Capture the cell that displays the provided text and extract its (x, y) central coordinate. 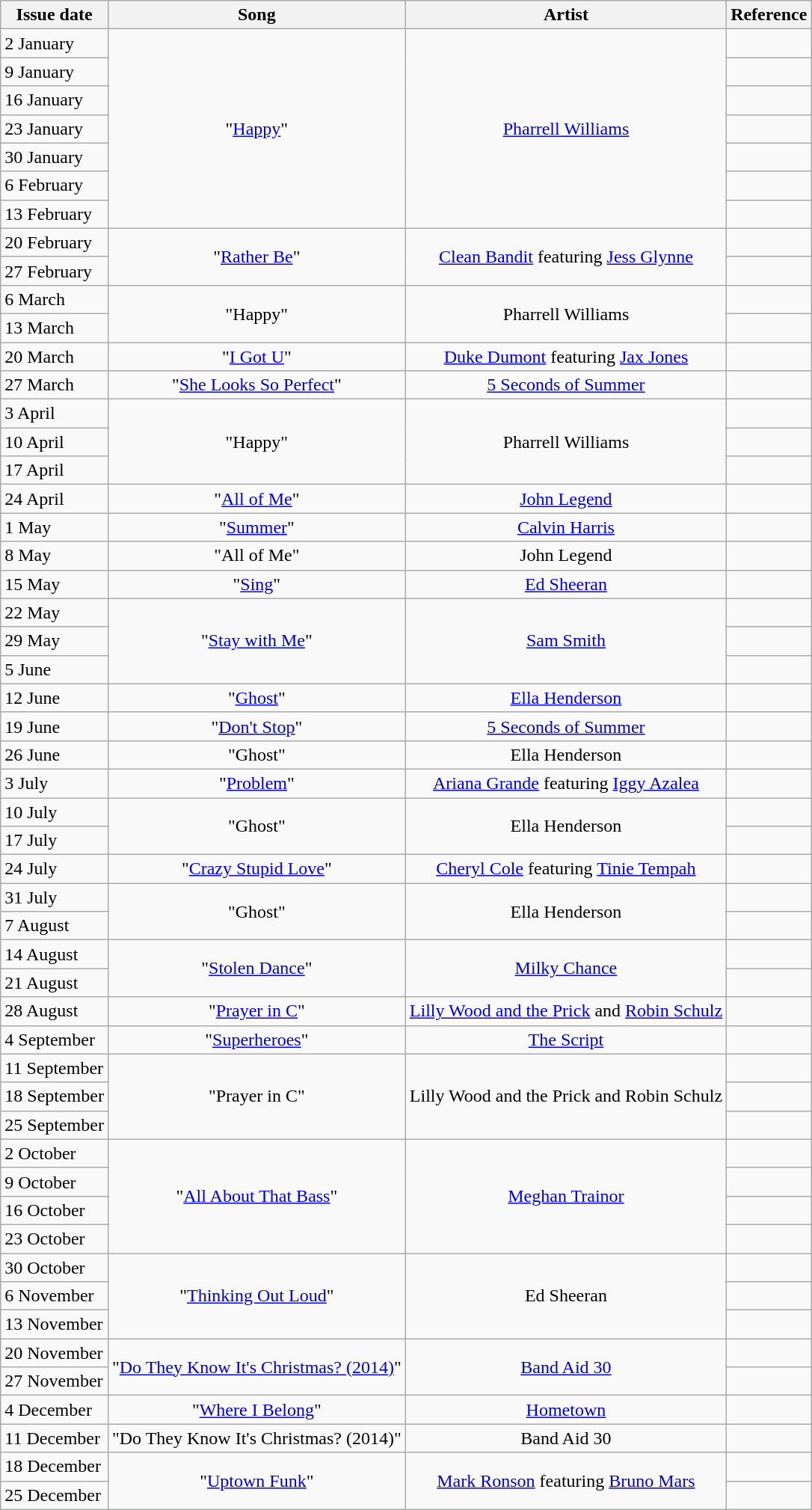
25 December (55, 1495)
16 October (55, 1210)
11 December (55, 1438)
"She Looks So Perfect" (256, 385)
27 March (55, 385)
18 December (55, 1467)
6 February (55, 185)
13 February (55, 214)
The Script (565, 1040)
Calvin Harris (565, 527)
3 July (55, 783)
12 June (55, 698)
"Crazy Stupid Love" (256, 869)
"Stay with Me" (256, 641)
24 April (55, 499)
4 December (55, 1410)
Song (256, 15)
Meghan Trainor (565, 1196)
Hometown (565, 1410)
17 April (55, 470)
10 July (55, 811)
Artist (565, 15)
2 January (55, 43)
"Don't Stop" (256, 726)
"Uptown Funk" (256, 1481)
"Sing" (256, 584)
1 May (55, 527)
"Where I Belong" (256, 1410)
7 August (55, 926)
2 October (55, 1153)
13 March (55, 328)
23 January (55, 129)
"All About That Bass" (256, 1196)
9 October (55, 1182)
6 March (55, 299)
"I Got U" (256, 357)
3 April (55, 414)
"Rather Be" (256, 257)
Reference (769, 15)
20 February (55, 242)
27 November (55, 1381)
Duke Dumont featuring Jax Jones (565, 357)
8 May (55, 556)
25 September (55, 1125)
20 March (55, 357)
Milky Chance (565, 969)
"Problem" (256, 783)
"Superheroes" (256, 1040)
27 February (55, 271)
22 May (55, 613)
"Summer" (256, 527)
5 June (55, 669)
15 May (55, 584)
Sam Smith (565, 641)
10 April (55, 442)
21 August (55, 983)
23 October (55, 1239)
16 January (55, 100)
6 November (55, 1296)
28 August (55, 1011)
24 July (55, 869)
Cheryl Cole featuring Tinie Tempah (565, 869)
13 November (55, 1325)
26 June (55, 755)
"Thinking Out Loud" (256, 1296)
19 June (55, 726)
29 May (55, 641)
9 January (55, 72)
20 November (55, 1353)
18 September (55, 1096)
14 August (55, 954)
30 October (55, 1268)
Clean Bandit featuring Jess Glynne (565, 257)
30 January (55, 157)
Ariana Grande featuring Iggy Azalea (565, 783)
31 July (55, 897)
17 July (55, 841)
11 September (55, 1068)
Mark Ronson featuring Bruno Mars (565, 1481)
"Stolen Dance" (256, 969)
Issue date (55, 15)
4 September (55, 1040)
